From the cell containing the given text, extract its center point as (X, Y) coordinate. 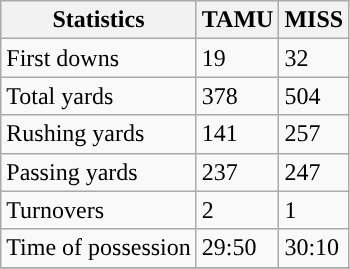
504 (314, 96)
Rushing yards (99, 134)
32 (314, 58)
Statistics (99, 20)
378 (238, 96)
Time of possession (99, 248)
Total yards (99, 96)
Turnovers (99, 210)
19 (238, 58)
Passing yards (99, 172)
257 (314, 134)
First downs (99, 58)
MISS (314, 20)
30:10 (314, 248)
247 (314, 172)
141 (238, 134)
TAMU (238, 20)
1 (314, 210)
237 (238, 172)
29:50 (238, 248)
2 (238, 210)
